Locate the cell with the specified text and output its (x, y) center coordinate. 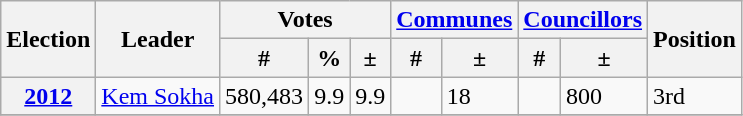
18 (480, 96)
Kem Sokha (158, 96)
Election (48, 39)
Position (695, 39)
2012 (48, 96)
% (330, 58)
Leader (158, 39)
Councillors (583, 20)
Votes (306, 20)
800 (604, 96)
Communes (454, 20)
3rd (695, 96)
580,483 (264, 96)
